Extract the [X, Y] coordinate from the center of the cell holding the provided text.  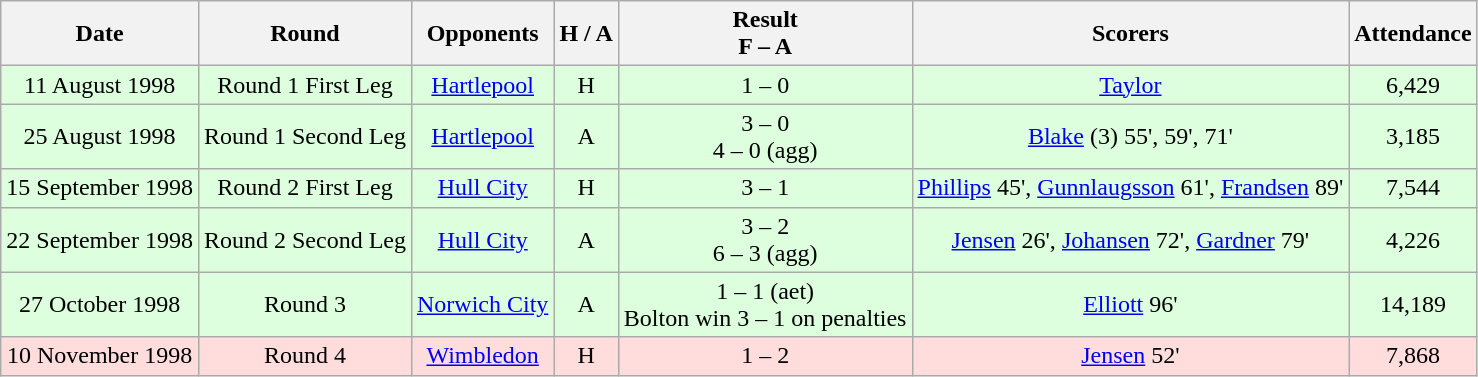
22 September 1998 [100, 240]
Jensen 52' [1130, 356]
6,429 [1413, 85]
Norwich City [482, 304]
7,868 [1413, 356]
1 – 2 [765, 356]
1 – 1 (aet)Bolton win 3 – 1 on penalties [765, 304]
ResultF – A [765, 34]
3,185 [1413, 136]
Round [304, 34]
Phillips 45', Gunnlaugsson 61', Frandsen 89' [1130, 188]
3 – 1 [765, 188]
Taylor [1130, 85]
1 – 0 [765, 85]
Blake (3) 55', 59', 71' [1130, 136]
4,226 [1413, 240]
Attendance [1413, 34]
Round 3 [304, 304]
15 September 1998 [100, 188]
Elliott 96' [1130, 304]
3 – 0 4 – 0 (agg) [765, 136]
14,189 [1413, 304]
25 August 1998 [100, 136]
11 August 1998 [100, 85]
Round 2 First Leg [304, 188]
Round 1 First Leg [304, 85]
Round 1 Second Leg [304, 136]
H / A [586, 34]
10 November 1998 [100, 356]
Opponents [482, 34]
Round 4 [304, 356]
3 – 2 6 – 3 (agg) [765, 240]
7,544 [1413, 188]
Round 2 Second Leg [304, 240]
27 October 1998 [100, 304]
Jensen 26', Johansen 72', Gardner 79' [1130, 240]
Scorers [1130, 34]
Wimbledon [482, 356]
Date [100, 34]
